Identify which cell holds the provided text, then report its [x, y] central coordinate. 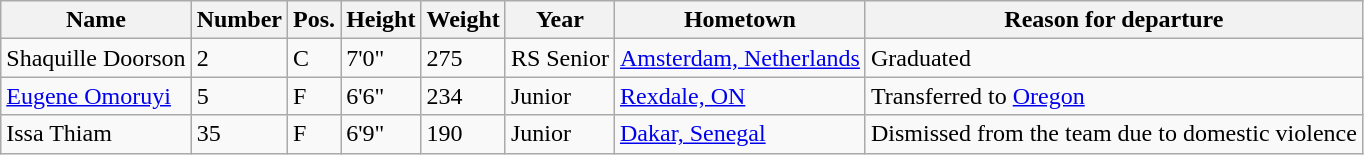
Transferred to Oregon [1114, 96]
Year [560, 20]
Number [239, 20]
Rexdale, ON [740, 96]
6'9" [381, 134]
275 [463, 58]
Name [96, 20]
6'6" [381, 96]
35 [239, 134]
5 [239, 96]
Weight [463, 20]
234 [463, 96]
Eugene Omoruyi [96, 96]
Dismissed from the team due to domestic violence [1114, 134]
Shaquille Doorson [96, 58]
Height [381, 20]
Amsterdam, Netherlands [740, 58]
Issa Thiam [96, 134]
Hometown [740, 20]
RS Senior [560, 58]
Pos. [314, 20]
190 [463, 134]
2 [239, 58]
7'0" [381, 58]
Reason for departure [1114, 20]
Dakar, Senegal [740, 134]
C [314, 58]
Graduated [1114, 58]
